Return [X, Y] of the center of cell containing provided text 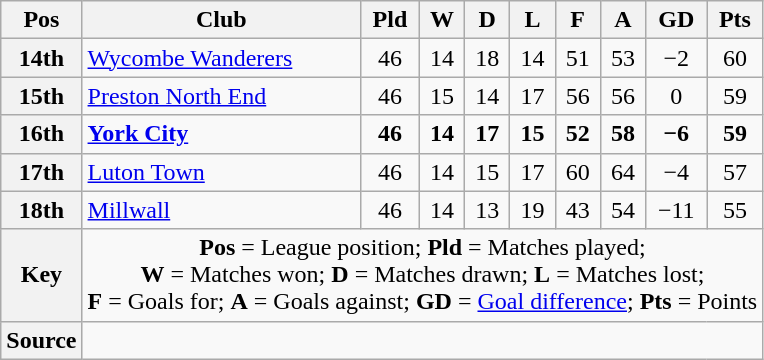
Pos [42, 20]
Millwall [221, 210]
13 [488, 210]
−2 [677, 58]
F [578, 20]
GD [677, 20]
0 [677, 96]
15th [42, 96]
Key [42, 275]
York City [221, 134]
Pld [390, 20]
19 [532, 210]
43 [578, 210]
Pts [735, 20]
−11 [677, 210]
16th [42, 134]
64 [622, 172]
Source [42, 340]
18th [42, 210]
14th [42, 58]
Preston North End [221, 96]
D [488, 20]
−6 [677, 134]
Luton Town [221, 172]
Wycombe Wanderers [221, 58]
W [442, 20]
52 [578, 134]
18 [488, 58]
58 [622, 134]
−4 [677, 172]
51 [578, 58]
55 [735, 210]
A [622, 20]
53 [622, 58]
54 [622, 210]
L [532, 20]
17th [42, 172]
Club [221, 20]
57 [735, 172]
